Return [x, y] of the center of cell containing provided text 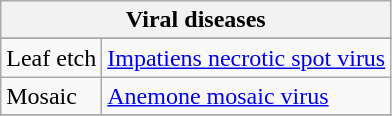
Anemone mosaic virus [246, 96]
Viral diseases [196, 20]
Leaf etch [52, 58]
Mosaic [52, 96]
Impatiens necrotic spot virus [246, 58]
